Locate the cell with the specified text and output its (x, y) center coordinate. 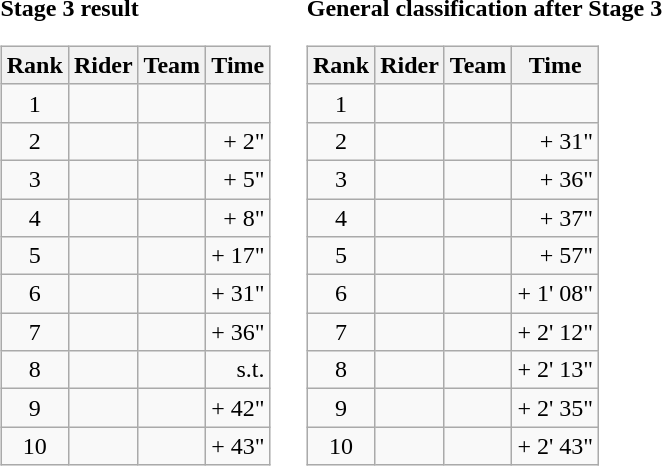
+ 42" (238, 408)
+ 37" (556, 217)
+ 2" (238, 141)
+ 2' 12" (556, 332)
+ 8" (238, 217)
+ 43" (238, 446)
+ 57" (556, 256)
+ 2' 35" (556, 408)
+ 2' 13" (556, 370)
+ 17" (238, 256)
+ 1' 08" (556, 294)
+ 5" (238, 179)
s.t. (238, 370)
+ 2' 43" (556, 446)
